Determine the (x, y) coordinate at the center of the cell enclosing the given text.  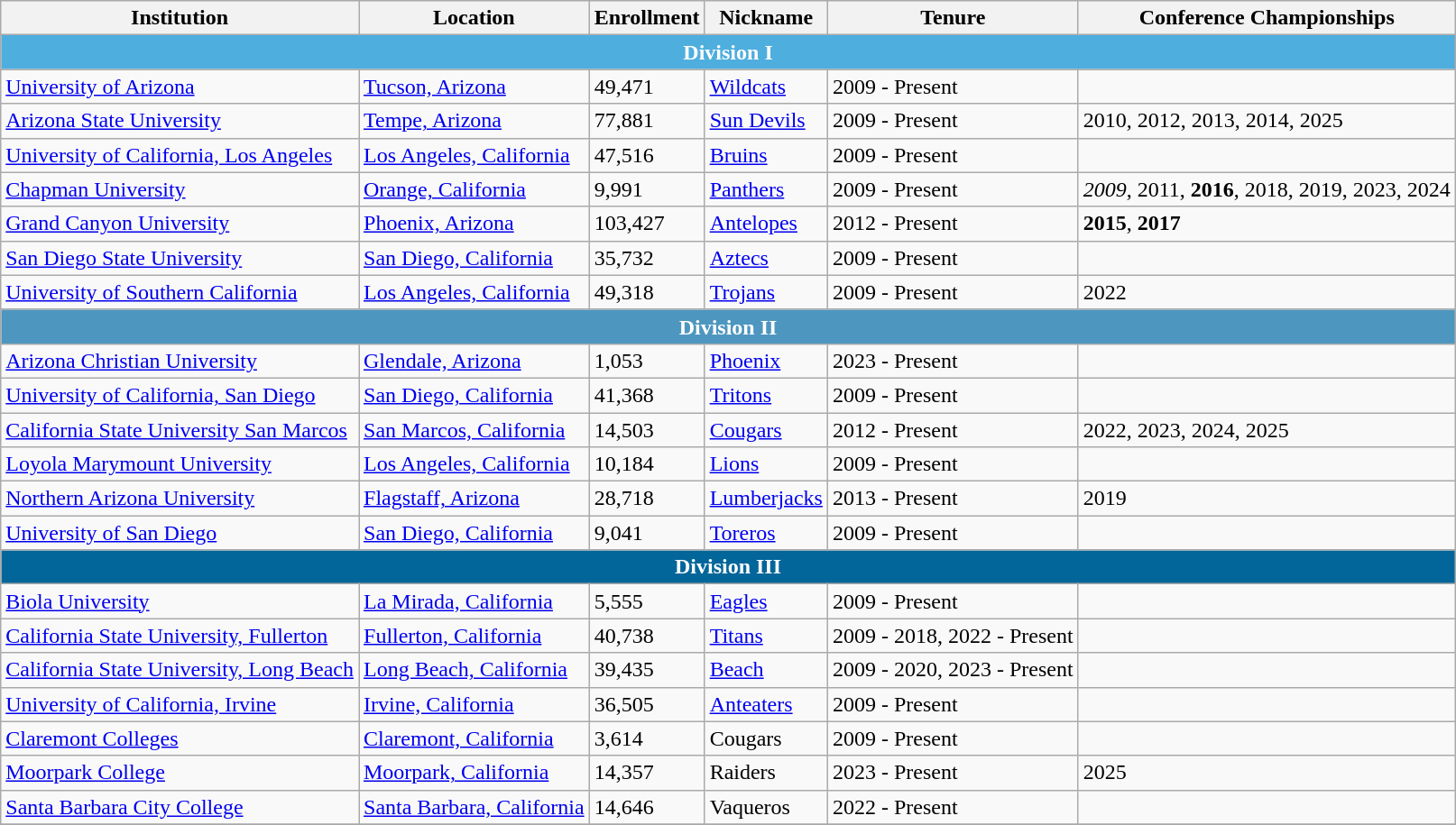
Titans (766, 636)
Moorpark College (180, 773)
Flagstaff, Arizona (475, 499)
Toreros (766, 533)
9,991 (647, 189)
2015, 2017 (1267, 224)
University of California, San Diego (180, 395)
Moorpark, California (475, 773)
Beach (766, 670)
Santa Barbara, California (475, 807)
University of Southern California (180, 292)
9,041 (647, 533)
2010, 2012, 2013, 2014, 2025 (1267, 121)
Glendale, Arizona (475, 361)
49,318 (647, 292)
40,738 (647, 636)
California State University San Marcos (180, 430)
2022 (1267, 292)
1,053 (647, 361)
Chapman University (180, 189)
Northern Arizona University (180, 499)
University of California, Los Angeles (180, 155)
Trojans (766, 292)
Lions (766, 464)
Phoenix (766, 361)
University of San Diego (180, 533)
Anteaters (766, 704)
Bruins (766, 155)
Location (475, 18)
28,718 (647, 499)
Grand Canyon University (180, 224)
Irvine, California (475, 704)
Panthers (766, 189)
39,435 (647, 670)
Fullerton, California (475, 636)
77,881 (647, 121)
Long Beach, California (475, 670)
2009, 2011, 2016, 2018, 2019, 2023, 2024 (1267, 189)
Tritons (766, 395)
Loyola Marymount University (180, 464)
2022, 2023, 2024, 2025 (1267, 430)
14,357 (647, 773)
Nickname (766, 18)
Orange, California (475, 189)
Division II (729, 326)
Institution (180, 18)
41,368 (647, 395)
Division III (729, 567)
Tenure (953, 18)
Arizona State University (180, 121)
California State University, Long Beach (180, 670)
10,184 (647, 464)
Tucson, Arizona (475, 87)
Claremont, California (475, 738)
14,503 (647, 430)
47,516 (647, 155)
2009 - 2018, 2022 - Present (953, 636)
Santa Barbara City College (180, 807)
Tempe, Arizona (475, 121)
Conference Championships (1267, 18)
103,427 (647, 224)
2009 - 2020, 2023 - Present (953, 670)
Sun Devils (766, 121)
2013 - Present (953, 499)
5,555 (647, 601)
36,505 (647, 704)
San Diego State University (180, 258)
Arizona Christian University (180, 361)
Eagles (766, 601)
14,646 (647, 807)
Antelopes (766, 224)
University of California, Irvine (180, 704)
2025 (1267, 773)
Biola University (180, 601)
2019 (1267, 499)
California State University, Fullerton (180, 636)
Aztecs (766, 258)
Phoenix, Arizona (475, 224)
Claremont Colleges (180, 738)
La Mirada, California (475, 601)
University of Arizona (180, 87)
San Marcos, California (475, 430)
Vaqueros (766, 807)
Wildcats (766, 87)
Enrollment (647, 18)
Raiders (766, 773)
Division I (729, 52)
49,471 (647, 87)
3,614 (647, 738)
35,732 (647, 258)
Lumberjacks (766, 499)
2022 - Present (953, 807)
